Identify which cell holds the provided text, then report its [X, Y] central coordinate. 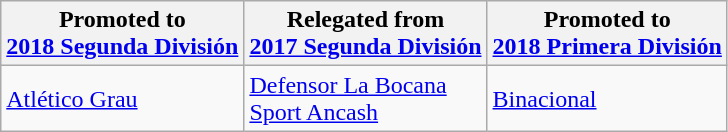
Promoted to2018 Segunda División [122, 34]
Promoted to2018 Primera División [607, 34]
Defensor La Bocana Sport Ancash [366, 98]
Atlético Grau [122, 98]
Binacional [607, 98]
Relegated from2017 Segunda División [366, 34]
